Output the [x, y] coordinate of the center of the cell containing the given text.  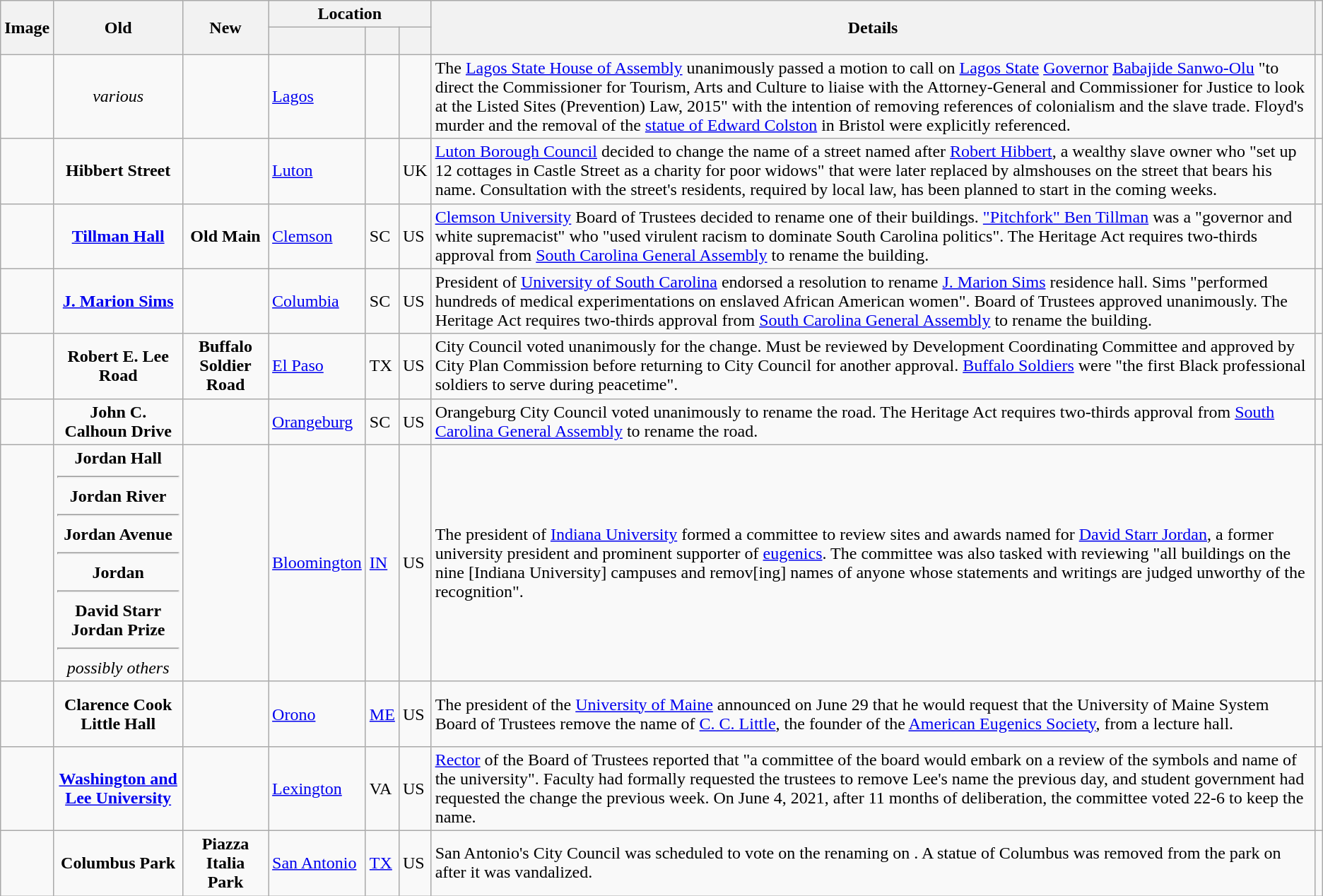
John C. Calhoun Drive [119, 421]
Bloomington [317, 562]
San Antonio [317, 863]
Old [119, 28]
J. Marion Sims [119, 301]
Details [873, 28]
Orono [317, 714]
Lexington [317, 789]
IN [382, 562]
Old Main [225, 236]
Washington and Lee University [119, 789]
New [225, 28]
Image [27, 28]
San Antonio's City Council was scheduled to vote on the renaming on . A statue of Columbus was removed from the park on after it was vandalized. [873, 863]
Lagos [317, 96]
Piazza Italia Park [225, 863]
Columbus Park [119, 863]
UK [415, 171]
various [119, 96]
Columbia [317, 301]
Tillman Hall [119, 236]
El Paso [317, 366]
Hibbert Street [119, 171]
Jordan HallJordan RiverJordan AvenueJordan David Starr Jordan Prizepossibly others [119, 562]
Location [351, 14]
VA [382, 789]
Clemson [317, 236]
Clarence Cook Little Hall [119, 714]
ME [382, 714]
Robert E. Lee Road [119, 366]
Orangeburg [317, 421]
Luton [317, 171]
Buffalo Soldier Road [225, 366]
